Return the (x, y) coordinate for the center point of the cell that contains the specified text.  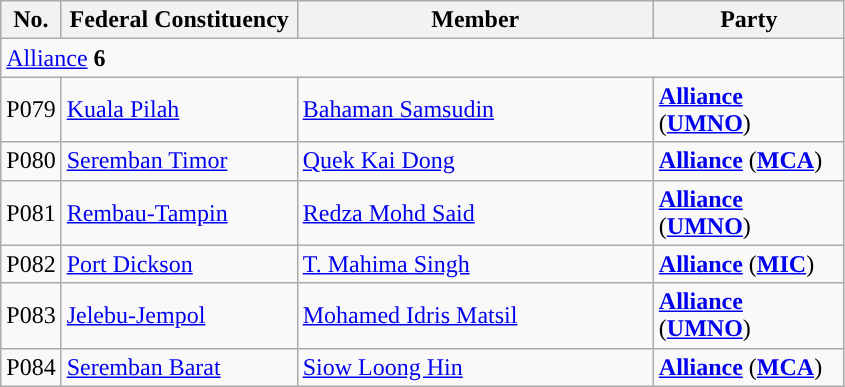
Alliance (MIC) (748, 264)
P084 (31, 367)
Party (748, 20)
P080 (31, 161)
Kuala Pilah (179, 110)
Siow Loong Hin (475, 367)
T. Mahima Singh (475, 264)
P082 (31, 264)
Bahaman Samsudin (475, 110)
P083 (31, 316)
Port Dickson (179, 264)
Redza Mohd Said (475, 212)
Jelebu-Jempol (179, 316)
Federal Constituency (179, 20)
Mohamed Idris Matsil (475, 316)
No. (31, 20)
P079 (31, 110)
Seremban Timor (179, 161)
P081 (31, 212)
Alliance 6 (423, 58)
Member (475, 20)
Seremban Barat (179, 367)
Quek Kai Dong (475, 161)
Rembau-Tampin (179, 212)
